Find where the given text appears and provide that cell's center as (x, y) coordinate. 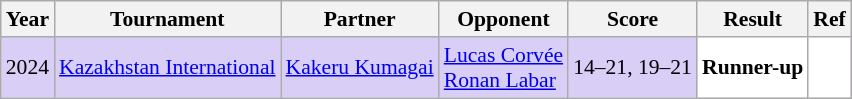
14–21, 19–21 (632, 68)
Kazakhstan International (167, 68)
Partner (360, 19)
Opponent (504, 19)
Tournament (167, 19)
Lucas Corvée Ronan Labar (504, 68)
2024 (28, 68)
Result (752, 19)
Ref (829, 19)
Score (632, 19)
Runner-up (752, 68)
Year (28, 19)
Kakeru Kumagai (360, 68)
